Find where the given text appears and provide that cell's center as [x, y] coordinate. 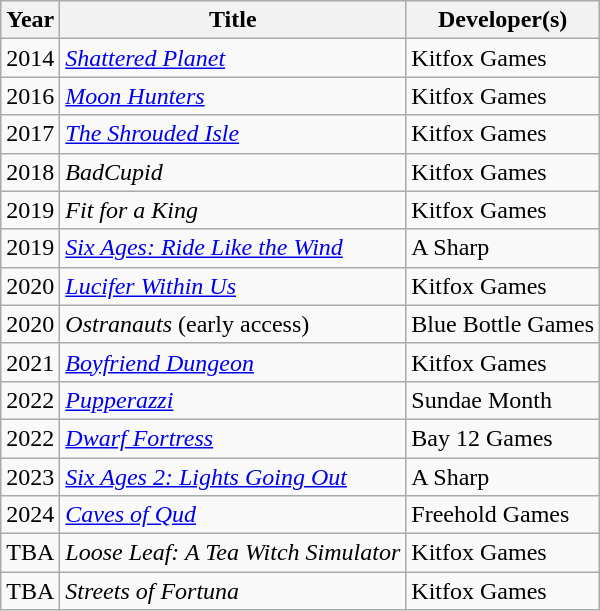
Developer(s) [503, 20]
Bay 12 Games [503, 438]
Six Ages: Ride Like the Wind [233, 248]
Streets of Fortuna [233, 591]
Sundae Month [503, 400]
Blue Bottle Games [503, 324]
Ostranauts (early access) [233, 324]
Freehold Games [503, 515]
Boyfriend Dungeon [233, 362]
Moon Hunters [233, 96]
Pupperazzi [233, 400]
Shattered Planet [233, 58]
2023 [30, 477]
Six Ages 2: Lights Going Out [233, 477]
Fit for a King [233, 210]
Dwarf Fortress [233, 438]
2018 [30, 172]
Lucifer Within Us [233, 286]
2017 [30, 134]
Year [30, 20]
2021 [30, 362]
2014 [30, 58]
Loose Leaf: A Tea Witch Simulator [233, 553]
Caves of Qud [233, 515]
2016 [30, 96]
2024 [30, 515]
Title [233, 20]
The Shrouded Isle [233, 134]
BadCupid [233, 172]
